Extract the [X, Y] coordinate from the center of the cell holding the provided text.  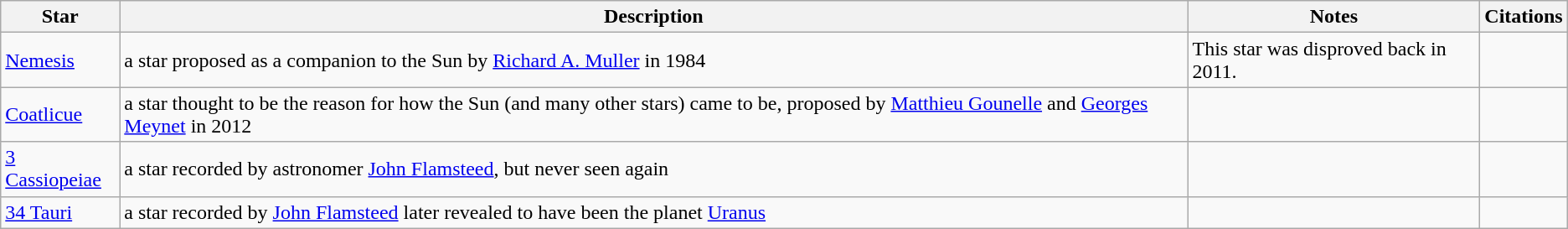
a star recorded by astronomer John Flamsteed, but never seen again [653, 169]
This star was disproved back in 2011. [1333, 60]
a star proposed as a companion to the Sun by Richard A. Muller in 1984 [653, 60]
Notes [1333, 17]
3 Cassiopeiae [60, 169]
a star recorded by John Flamsteed later revealed to have been the planet Uranus [653, 212]
a star thought to be the reason for how the Sun (and many other stars) came to be, proposed by Matthieu Gounelle and Georges Meynet in 2012 [653, 114]
34 Tauri [60, 212]
Description [653, 17]
Star [60, 17]
Citations [1524, 17]
Coatlicue [60, 114]
Nemesis [60, 60]
